Return [x, y] of the center of cell containing provided text 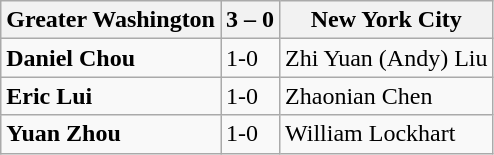
New York City [386, 20]
Yuan Zhou [111, 134]
Greater Washington [111, 20]
Eric Lui [111, 96]
Zhi Yuan (Andy) Liu [386, 58]
Daniel Chou [111, 58]
Zhaonian Chen [386, 96]
3 – 0 [250, 20]
William Lockhart [386, 134]
